Provide the (x, y) coordinate of the cell's center where the given text is located.  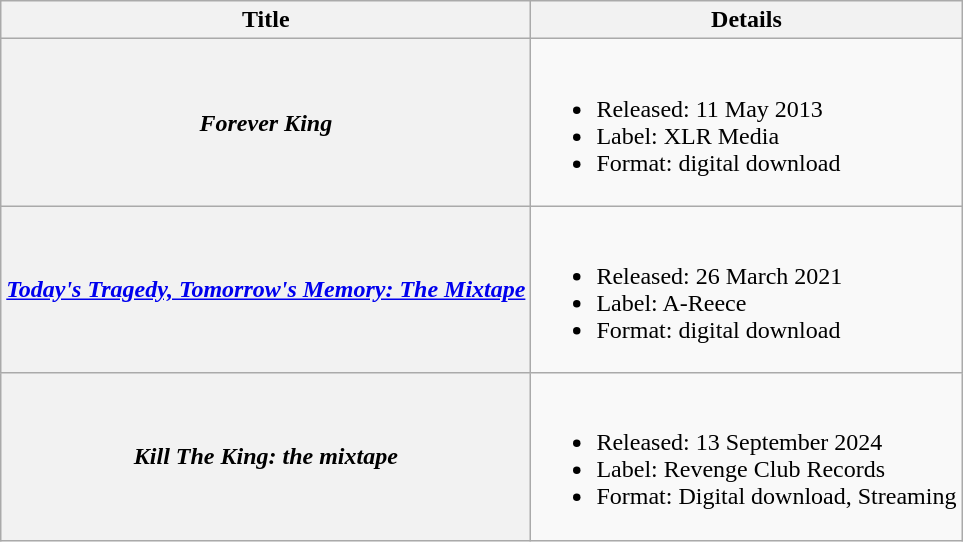
Kill The King: the mixtape (266, 456)
Today's Tragedy, Tomorrow's Memory: The Mixtape (266, 290)
Released: 11 May 2013Label: XLR MediaFormat: digital download (746, 122)
Released: 26 March 2021Label: A-ReeceFormat: digital download (746, 290)
Released: 13 September 2024Label: Revenge Club RecordsFormat: Digital download, Streaming (746, 456)
Title (266, 20)
Forever King (266, 122)
Details (746, 20)
